Search for the cell housing the specified text and yield its (X, Y) center coordinate. 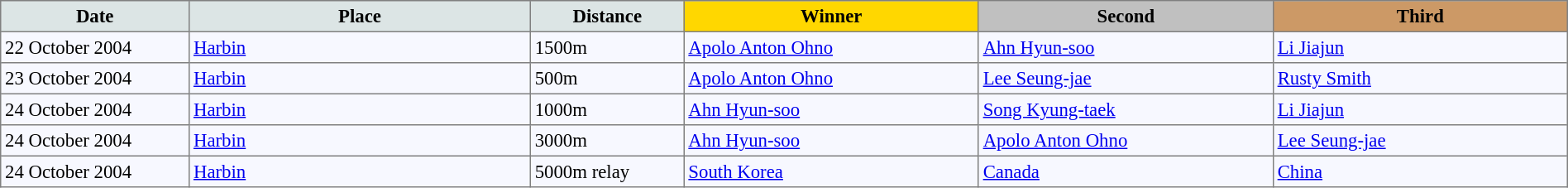
5000m relay (607, 171)
Place (361, 17)
China (1420, 171)
Date (95, 17)
South Korea (831, 171)
1500m (607, 47)
Distance (607, 17)
Second (1126, 17)
Third (1420, 17)
Rusty Smith (1420, 79)
Winner (831, 17)
Canada (1126, 171)
Song Kyung-taek (1126, 109)
3000m (607, 141)
500m (607, 79)
1000m (607, 109)
23 October 2004 (95, 79)
22 October 2004 (95, 47)
